Output the (X, Y) coordinate of the center of the cell containing the given text.  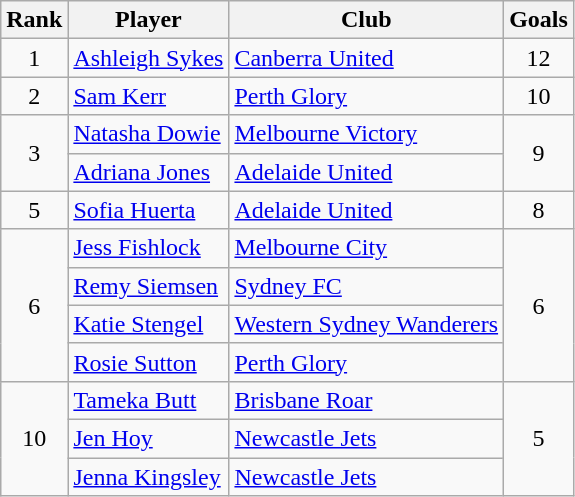
Player (148, 20)
Jenna Kingsley (148, 477)
Katie Stengel (148, 324)
Club (366, 20)
Natasha Dowie (148, 134)
Rank (34, 20)
9 (539, 153)
Adriana Jones (148, 172)
Goals (539, 20)
Western Sydney Wanderers (366, 324)
Melbourne Victory (366, 134)
8 (539, 210)
Ashleigh Sykes (148, 58)
1 (34, 58)
Melbourne City (366, 248)
Rosie Sutton (148, 362)
12 (539, 58)
Jen Hoy (148, 438)
Tameka Butt (148, 400)
Remy Siemsen (148, 286)
Brisbane Roar (366, 400)
Sam Kerr (148, 96)
3 (34, 153)
2 (34, 96)
Jess Fishlock (148, 248)
Sofia Huerta (148, 210)
Canberra United (366, 58)
Sydney FC (366, 286)
